Output the (X, Y) coordinate of the center of the cell containing the given text.  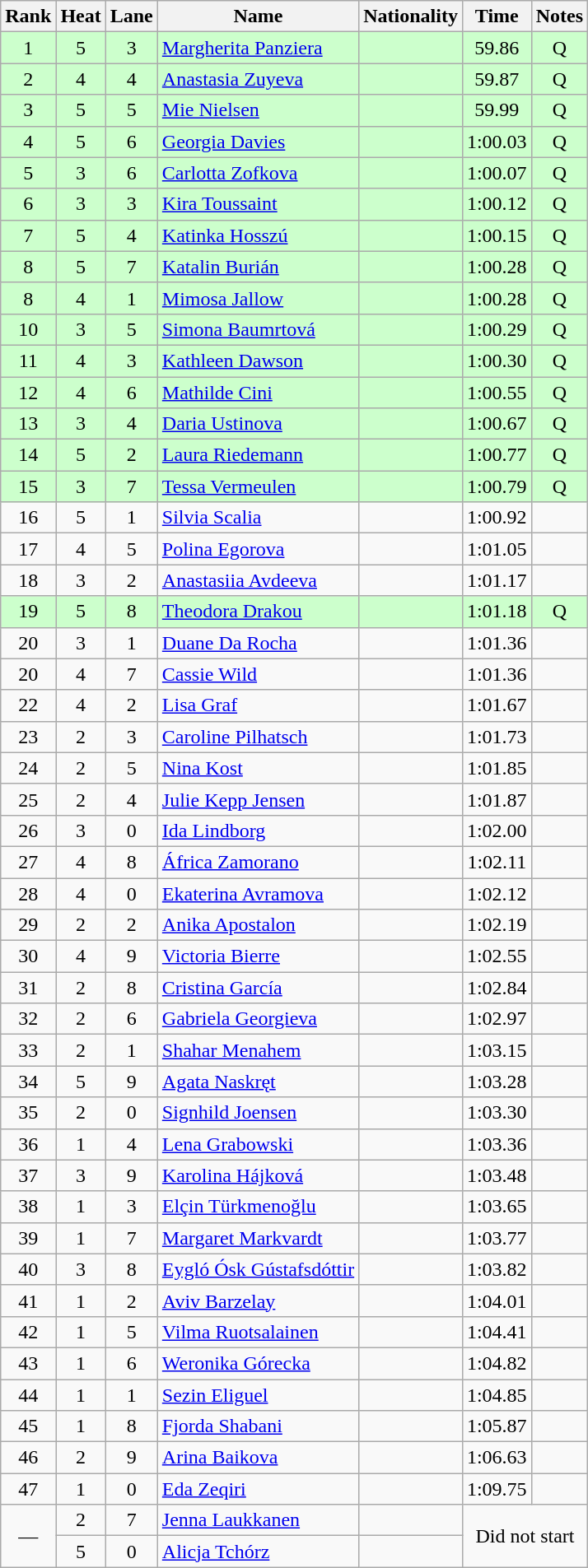
Eygló Ósk Gústafsdóttir (258, 1269)
1:00.79 (497, 486)
Duane Da Rocha (258, 643)
36 (28, 1144)
34 (28, 1082)
Weronika Górecka (258, 1363)
1:09.75 (497, 1489)
Anika Apostalon (258, 925)
1:03.36 (497, 1144)
Did not start (525, 1536)
Shahar Menahem (258, 1050)
12 (28, 393)
Lena Grabowski (258, 1144)
Kira Toussaint (258, 204)
Caroline Pilhatsch (258, 737)
1:01.17 (497, 580)
Lane (132, 16)
Kathleen Dawson (258, 361)
Time (497, 16)
1:02.11 (497, 862)
28 (28, 893)
26 (28, 831)
Aviv Barzelay (258, 1300)
Margherita Panziera (258, 48)
Nina Kost (258, 768)
1:02.19 (497, 925)
35 (28, 1113)
1:00.77 (497, 455)
42 (28, 1332)
38 (28, 1207)
1:00.15 (497, 235)
Silvia Scalia (258, 518)
1:04.85 (497, 1395)
Cristina García (258, 988)
33 (28, 1050)
31 (28, 988)
44 (28, 1395)
Ida Lindborg (258, 831)
Anastasia Zuyeva (258, 79)
18 (28, 580)
Polina Egorova (258, 549)
27 (28, 862)
1:00.67 (497, 424)
1:05.87 (497, 1426)
1:00.92 (497, 518)
Simona Baumrtová (258, 329)
59.87 (497, 79)
1:01.73 (497, 737)
Julie Kepp Jensen (258, 799)
46 (28, 1458)
17 (28, 549)
Tessa Vermeulen (258, 486)
11 (28, 361)
Mathilde Cini (258, 393)
14 (28, 455)
Victoria Bierre (258, 956)
23 (28, 737)
Georgia Davies (258, 142)
1:03.15 (497, 1050)
13 (28, 424)
47 (28, 1489)
Name (258, 16)
Vilma Ruotsalainen (258, 1332)
59.86 (497, 48)
Elçin Türkmenoğlu (258, 1207)
22 (28, 705)
1:01.85 (497, 768)
Carlotta Zofkova (258, 173)
1:04.41 (497, 1332)
Heat (81, 16)
59.99 (497, 110)
1:06.63 (497, 1458)
Katalin Burián (258, 267)
Lisa Graf (258, 705)
Cassie Wild (258, 674)
19 (28, 612)
45 (28, 1426)
39 (28, 1238)
32 (28, 1019)
1:03.48 (497, 1175)
15 (28, 486)
30 (28, 956)
1:03.82 (497, 1269)
Daria Ustinova (258, 424)
1:01.05 (497, 549)
Gabriela Georgieva (258, 1019)
1:04.01 (497, 1300)
Karolina Hájková (258, 1175)
1:00.55 (497, 393)
1:01.87 (497, 799)
43 (28, 1363)
1:02.84 (497, 988)
1:01.18 (497, 612)
1:03.28 (497, 1082)
Katinka Hosszú (258, 235)
1:01.67 (497, 705)
Mimosa Jallow (258, 298)
1:00.03 (497, 142)
1:00.12 (497, 204)
25 (28, 799)
10 (28, 329)
1:00.29 (497, 329)
Signhild Joensen (258, 1113)
Notes (559, 16)
Sezin Eliguel (258, 1395)
Agata Naskręt (258, 1082)
Ekaterina Avramova (258, 893)
1:02.12 (497, 893)
16 (28, 518)
1:00.30 (497, 361)
África Zamorano (258, 862)
1:03.30 (497, 1113)
1:02.55 (497, 956)
Rank (28, 16)
Jenna Laukkanen (258, 1520)
Mie Nielsen (258, 110)
Arina Baikova (258, 1458)
Margaret Markvardt (258, 1238)
41 (28, 1300)
Eda Zeqiri (258, 1489)
1:04.82 (497, 1363)
40 (28, 1269)
1:02.00 (497, 831)
1:00.07 (497, 173)
1:03.77 (497, 1238)
Alicja Tchórz (258, 1552)
Laura Riedemann (258, 455)
Fjorda Shabani (258, 1426)
Anastasiia Avdeeva (258, 580)
24 (28, 768)
Theodora Drakou (258, 612)
Nationality (411, 16)
29 (28, 925)
37 (28, 1175)
— (28, 1536)
1:03.65 (497, 1207)
1:02.97 (497, 1019)
